Locate the cell with the specified text and output its (X, Y) center coordinate. 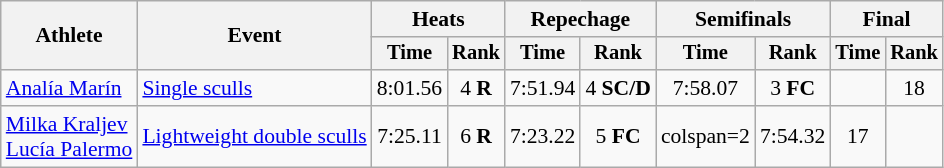
Athlete (70, 36)
4 SC/D (618, 88)
6 R (476, 136)
7:51.94 (542, 88)
7:58.07 (706, 88)
7:25.11 (410, 136)
Repechage (580, 19)
7:23.22 (542, 136)
Single sculls (254, 88)
3 FC (792, 88)
18 (914, 88)
Milka KraljevLucía Palermo (70, 136)
8:01.56 (410, 88)
Heats (438, 19)
5 FC (618, 136)
Lightweight double sculls (254, 136)
Analía Marín (70, 88)
7:54.32 (792, 136)
Semifinals (744, 19)
17 (858, 136)
Final (886, 19)
colspan=2 (706, 136)
4 R (476, 88)
Event (254, 36)
